Locate the cell with the specified text and output its [x, y] center coordinate. 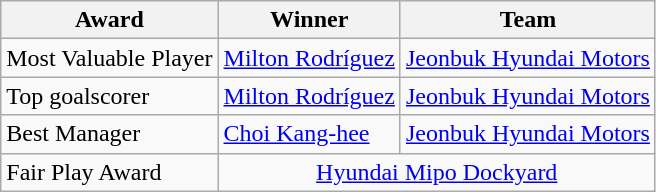
Award [110, 20]
Most Valuable Player [110, 58]
Choi Kang-hee [309, 134]
Best Manager [110, 134]
Top goalscorer [110, 96]
Hyundai Mipo Dockyard [436, 172]
Fair Play Award [110, 172]
Team [528, 20]
Winner [309, 20]
